Search for the cell housing the specified text and yield its (x, y) center coordinate. 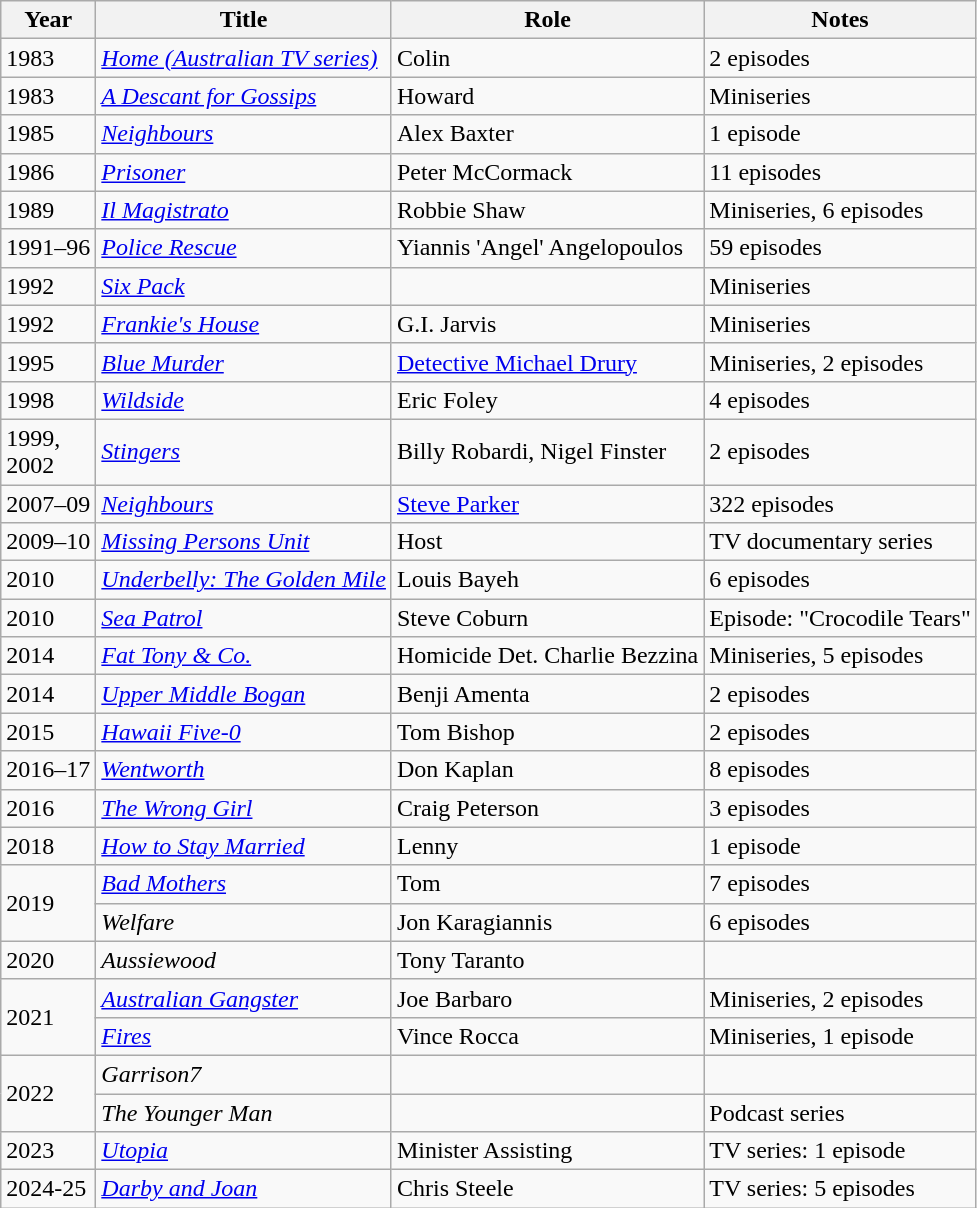
Notes (840, 20)
4 episodes (840, 400)
Stingers (244, 452)
2016–17 (48, 770)
2023 (48, 1151)
Eric Foley (547, 400)
Fat Tony & Co. (244, 656)
2016 (48, 808)
Aussiewood (244, 960)
1989 (48, 210)
Peter McCormack (547, 172)
Il Magistrato (244, 210)
Alex Baxter (547, 134)
Wentworth (244, 770)
Colin (547, 58)
Chris Steele (547, 1189)
Miniseries, 6 episodes (840, 210)
2009–10 (48, 542)
Homicide Det. Charlie Bezzina (547, 656)
Steve Coburn (547, 618)
3 episodes (840, 808)
Craig Peterson (547, 808)
Louis Bayeh (547, 580)
7 episodes (840, 884)
Darby and Joan (244, 1189)
Wildside (244, 400)
Vince Rocca (547, 1036)
Bad Mothers (244, 884)
Detective Michael Drury (547, 362)
Hawaii Five-0 (244, 732)
A Descant for Gossips (244, 96)
Title (244, 20)
Upper Middle Bogan (244, 694)
Tom Bishop (547, 732)
The Wrong Girl (244, 808)
TV documentary series (840, 542)
Six Pack (244, 286)
Welfare (244, 922)
Howard (547, 96)
Frankie's House (244, 324)
TV series: 1 episode (840, 1151)
Billy Robardi, Nigel Finster (547, 452)
Robbie Shaw (547, 210)
Podcast series (840, 1113)
Jon Karagiannis (547, 922)
Role (547, 20)
1986 (48, 172)
2022 (48, 1093)
Underbelly: The Golden Mile (244, 580)
Yiannis 'Angel' Angelopoulos (547, 248)
Home (Australian TV series) (244, 58)
Sea Patrol (244, 618)
2024-25 (48, 1189)
Fires (244, 1036)
Police Rescue (244, 248)
1995 (48, 362)
Tony Taranto (547, 960)
1998 (48, 400)
Missing Persons Unit (244, 542)
Miniseries, 5 episodes (840, 656)
Don Kaplan (547, 770)
8 episodes (840, 770)
11 episodes (840, 172)
TV series: 5 episodes (840, 1189)
G.I. Jarvis (547, 324)
Benji Amenta (547, 694)
Steve Parker (547, 503)
1985 (48, 134)
The Younger Man (244, 1113)
Host (547, 542)
Blue Murder (244, 362)
Utopia (244, 1151)
Australian Gangster (244, 998)
322 episodes (840, 503)
2018 (48, 846)
2021 (48, 1017)
Miniseries, 1 episode (840, 1036)
Garrison7 (244, 1074)
Minister Assisting (547, 1151)
Year (48, 20)
Episode: "Crocodile Tears" (840, 618)
1991–96 (48, 248)
Joe Barbaro (547, 998)
59 episodes (840, 248)
2015 (48, 732)
2019 (48, 903)
2007–09 (48, 503)
Lenny (547, 846)
How to Stay Married (244, 846)
2020 (48, 960)
Tom (547, 884)
Prisoner (244, 172)
1999,2002 (48, 452)
